Search for the cell housing the specified text and yield its (X, Y) center coordinate. 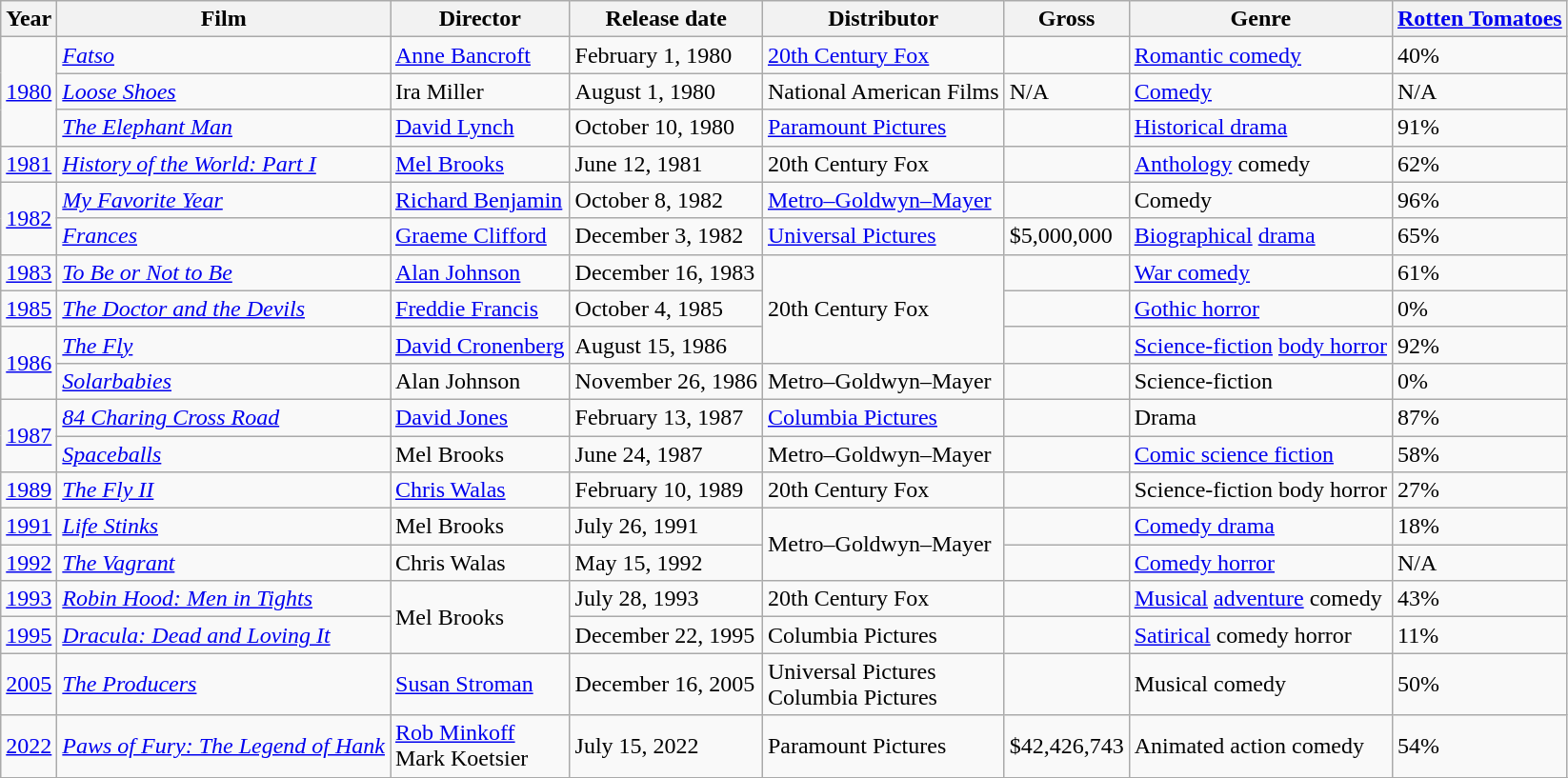
18% (1479, 527)
65% (1479, 236)
Comic science fiction (1260, 454)
May 15, 1992 (666, 563)
Dracula: Dead and Loving It (224, 635)
Biographical drama (1260, 236)
October 10, 1980 (666, 128)
November 26, 1986 (666, 381)
Drama (1260, 417)
June 12, 1981 (666, 164)
40% (1479, 55)
Paws of Fury: The Legend of Hank (224, 747)
June 24, 1987 (666, 454)
$42,426,743 (1067, 747)
Fatso (224, 55)
Musical comedy (1260, 684)
1991 (29, 527)
61% (1479, 272)
The Vagrant (224, 563)
December 3, 1982 (666, 236)
2022 (29, 747)
$5,000,000 (1067, 236)
My Favorite Year (224, 200)
62% (1479, 164)
The Elephant Man (224, 128)
July 15, 2022 (666, 747)
Gross (1067, 19)
87% (1479, 417)
27% (1479, 490)
July 26, 1991 (666, 527)
Director (480, 19)
Ira Miller (480, 91)
1992 (29, 563)
December 22, 1995 (666, 635)
1983 (29, 272)
War comedy (1260, 272)
Robin Hood: Men in Tights (224, 599)
August 15, 1986 (666, 345)
Comedy horror (1260, 563)
Spaceballs (224, 454)
91% (1479, 128)
July 28, 1993 (666, 599)
National American Films (883, 91)
1986 (29, 363)
Distributor (883, 19)
11% (1479, 635)
1995 (29, 635)
Life Stinks (224, 527)
Richard Benjamin (480, 200)
Universal Pictures (883, 236)
Satirical comedy horror (1260, 635)
1981 (29, 164)
Animated action comedy (1260, 747)
2005 (29, 684)
Rotten Tomatoes (1479, 19)
1989 (29, 490)
The Producers (224, 684)
Science-fiction (1260, 381)
December 16, 2005 (666, 684)
43% (1479, 599)
To Be or Not to Be (224, 272)
Universal PicturesColumbia Pictures (883, 684)
Graeme Clifford (480, 236)
Release date (666, 19)
The Doctor and the Devils (224, 309)
Romantic comedy (1260, 55)
October 8, 1982 (666, 200)
Solarbabies (224, 381)
August 1, 1980 (666, 91)
David Lynch (480, 128)
The Fly II (224, 490)
February 1, 1980 (666, 55)
Year (29, 19)
50% (1479, 684)
Anthology comedy (1260, 164)
1982 (29, 218)
54% (1479, 747)
Film (224, 19)
February 13, 1987 (666, 417)
Susan Stroman (480, 684)
1993 (29, 599)
Genre (1260, 19)
December 16, 1983 (666, 272)
Musical adventure comedy (1260, 599)
Gothic horror (1260, 309)
96% (1479, 200)
58% (1479, 454)
84 Charing Cross Road (224, 417)
1987 (29, 435)
The Fly (224, 345)
Frances (224, 236)
February 10, 1989 (666, 490)
Comedy drama (1260, 527)
Anne Bancroft (480, 55)
92% (1479, 345)
David Cronenberg (480, 345)
Rob MinkoffMark Koetsier (480, 747)
1985 (29, 309)
Loose Shoes (224, 91)
October 4, 1985 (666, 309)
David Jones (480, 417)
Freddie Francis (480, 309)
History of the World: Part I (224, 164)
1980 (29, 91)
Historical drama (1260, 128)
